For the text-containing cell, return its midpoint in [x, y] coordinate format. 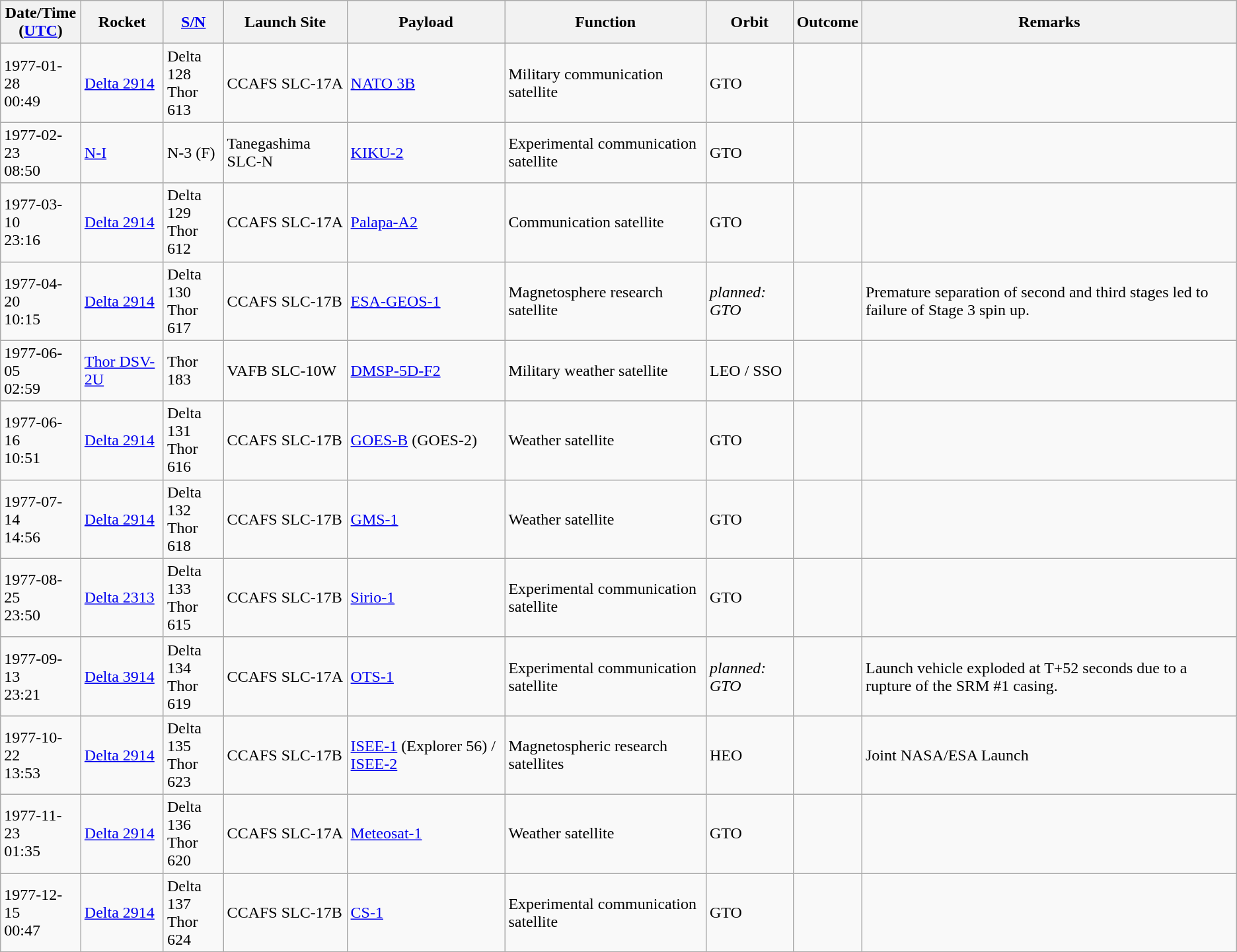
HEO [749, 754]
Delta 135Thor 623 [193, 754]
Delta 133Thor 615 [193, 597]
1977-04-2010:15 [41, 301]
Thor 183 [193, 371]
N-I [122, 153]
Orbit [749, 22]
1977-08-2523:50 [41, 597]
Joint NASA/ESA Launch [1049, 754]
1977-12-1500:47 [41, 913]
NATO 3B [426, 83]
Rocket [122, 22]
Delta 2313 [122, 597]
DMSP-5D-F2 [426, 371]
S/N [193, 22]
Launch vehicle exploded at T+52 seconds due to a rupture of the SRM #1 casing. [1049, 677]
Tanegashima SLC-N [285, 153]
Date/Time(UTC) [41, 22]
Payload [426, 22]
Launch Site [285, 22]
Delta 134Thor 619 [193, 677]
Function [605, 22]
Magnetospheric research satellites [605, 754]
Palapa-A2 [426, 222]
Thor DSV-2U [122, 371]
Delta 136Thor 620 [193, 834]
ISEE-1 (Explorer 56) / ISEE-2 [426, 754]
GMS-1 [426, 519]
1977-11-2301:35 [41, 834]
Delta 132Thor 618 [193, 519]
1977-09-1323:21 [41, 677]
Premature separation of second and third stages led to failure of Stage 3 spin up. [1049, 301]
Delta 128Thor 613 [193, 83]
Sirio-1 [426, 597]
1977-01-2800:49 [41, 83]
ESA-GEOS-1 [426, 301]
VAFB SLC-10W [285, 371]
LEO / SSO [749, 371]
1977-10-2213:53 [41, 754]
Meteosat-1 [426, 834]
1977-03-1023:16 [41, 222]
Military weather satellite [605, 371]
Outcome [827, 22]
Communication satellite [605, 222]
1977-06-1610:51 [41, 440]
KIKU-2 [426, 153]
N-3 (F) [193, 153]
Delta 137Thor 624 [193, 913]
OTS-1 [426, 677]
GOES-B (GOES-2) [426, 440]
Delta 130Thor 617 [193, 301]
1977-02-2308:50 [41, 153]
Delta 129Thor 612 [193, 222]
Delta 3914 [122, 677]
CS-1 [426, 913]
Magnetosphere research satellite [605, 301]
1977-06-0502:59 [41, 371]
1977-07-1414:56 [41, 519]
Delta 131Thor 616 [193, 440]
Remarks [1049, 22]
Military communication satellite [605, 83]
